Capture the cell that displays the provided text and extract its (X, Y) central coordinate. 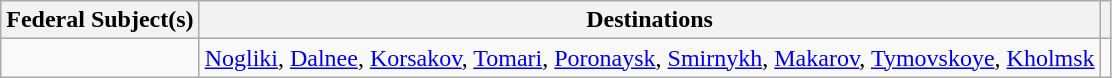
Destinations (650, 20)
Nogliki, Dalnee, Korsakov, Tomari, Poronaysk, Smirnykh, Makarov, Tymovskoye, Kholmsk (650, 58)
Federal Subject(s) (100, 20)
